Find where the given text appears and provide that cell's center as [x, y] coordinate. 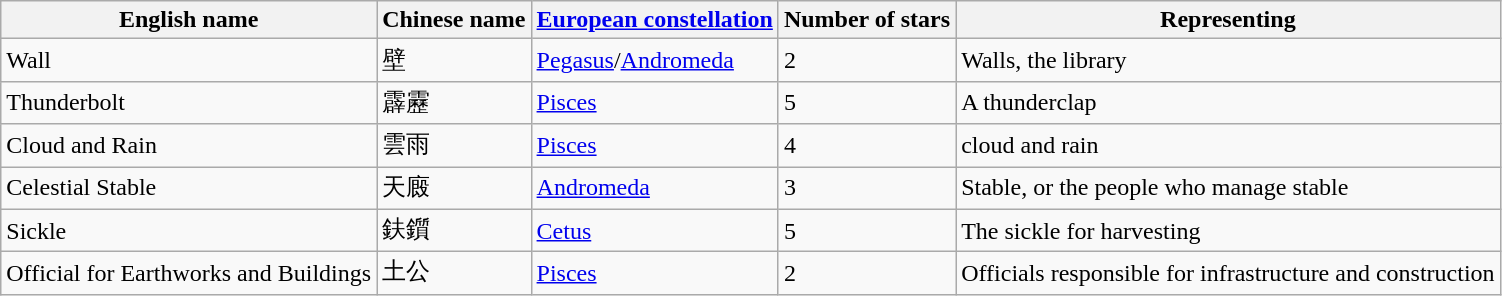
Number of stars [866, 20]
Officials responsible for infrastructure and construction [1228, 274]
Chinese name [454, 20]
A thunderclap [1228, 102]
鈇鑕 [454, 230]
雲雨 [454, 146]
Stable, or the people who manage stable [1228, 188]
4 [866, 146]
Celestial Stable [189, 188]
3 [866, 188]
The sickle for harvesting [1228, 230]
土公 [454, 274]
天廄 [454, 188]
Wall [189, 60]
cloud and rain [1228, 146]
Representing [1228, 20]
Thunderbolt [189, 102]
Sickle [189, 230]
Walls, the library [1228, 60]
Cetus [654, 230]
English name [189, 20]
Andromeda [654, 188]
Cloud and Rain [189, 146]
霹靂 [454, 102]
壁 [454, 60]
European constellation [654, 20]
Official for Earthworks and Buildings [189, 274]
Pegasus/Andromeda [654, 60]
